Provide the (x, y) coordinate of the cell's center where the given text is located.  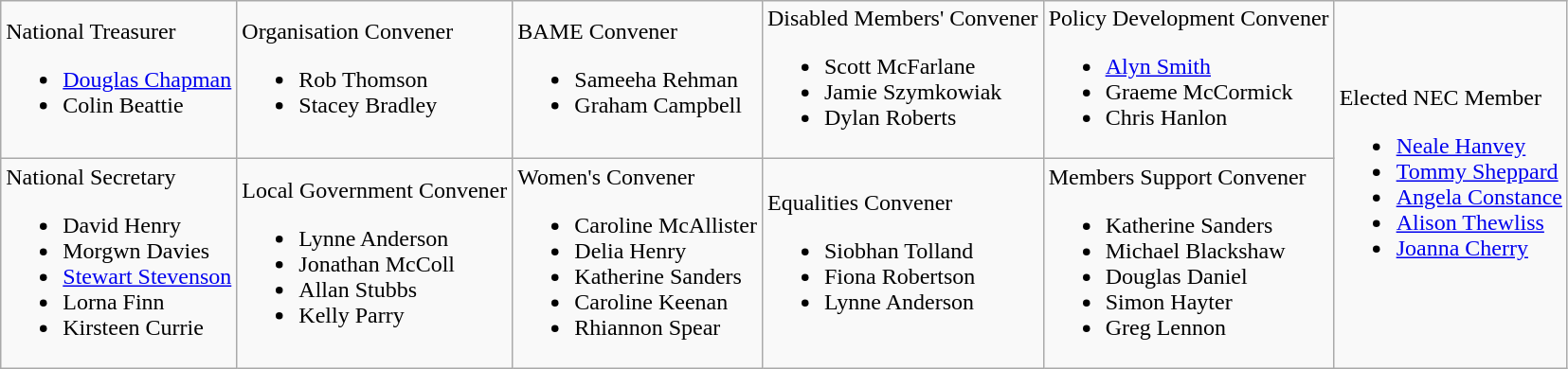
Equalities ConvenerSiobhan TollandFiona RobertsonLynne Anderson (902, 263)
Women's ConvenerCaroline McAllisterDelia HenryKatherine SandersCaroline KeenanRhiannon Spear (638, 263)
Policy Development ConvenerAlyn SmithGraeme McCormickChris Hanlon (1188, 79)
Elected NEC MemberNeale HanveyTommy SheppardAngela ConstanceAlison ThewlissJoanna Cherry (1451, 184)
Organisation ConvenerRob ThomsonStacey Bradley (375, 79)
Members Support ConvenerKatherine SandersMichael BlackshawDouglas DanielSimon HayterGreg Lennon (1188, 263)
Local Government ConvenerLynne AndersonJonathan McCollAllan StubbsKelly Parry (375, 263)
National TreasurerDouglas ChapmanColin Beattie (119, 79)
Disabled Members' ConvenerScott McFarlaneJamie SzymkowiakDylan Roberts (902, 79)
National SecretaryDavid HenryMorgwn DaviesStewart StevensonLorna FinnKirsteen Currie (119, 263)
BAME ConvenerSameeha RehmanGraham Campbell (638, 79)
